Pinpoint the cell where the given text exists, returning its (x, y) midpoint coordinate. 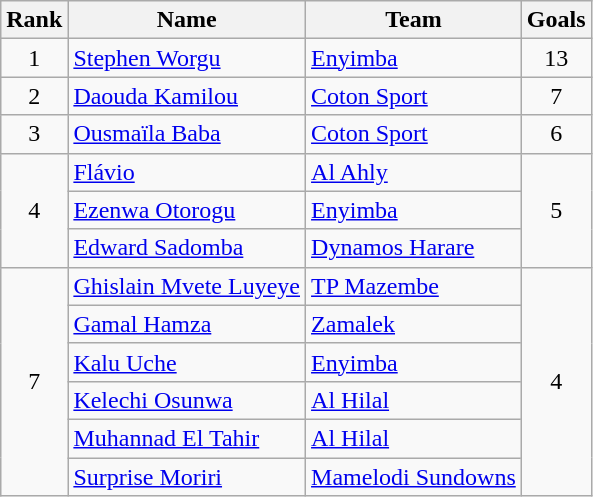
Zamalek (414, 324)
Mamelodi Sundowns (414, 477)
TP Mazembe (414, 286)
Kelechi Osunwa (187, 400)
Kalu Uche (187, 362)
Al Ahly (414, 172)
Surprise Moriri (187, 477)
Stephen Worgu (187, 58)
1 (34, 58)
Daouda Kamilou (187, 96)
Ezenwa Otorogu (187, 210)
Dynamos Harare (414, 248)
Flávio (187, 172)
Name (187, 20)
6 (556, 134)
3 (34, 134)
Gamal Hamza (187, 324)
5 (556, 210)
Team (414, 20)
2 (34, 96)
Edward Sadomba (187, 248)
Ghislain Mvete Luyeye (187, 286)
Muhannad El Tahir (187, 438)
Goals (556, 20)
Ousmaïla Baba (187, 134)
13 (556, 58)
Rank (34, 20)
